Find where the given text appears and provide that cell's center as [X, Y] coordinate. 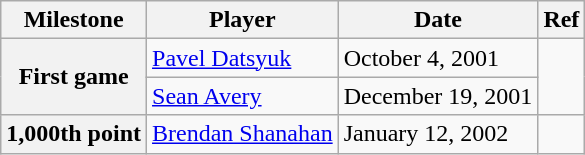
Ref [562, 20]
Milestone [74, 20]
1,000th point [74, 134]
Brendan Shanahan [243, 134]
October 4, 2001 [438, 58]
December 19, 2001 [438, 96]
Pavel Datsyuk [243, 58]
January 12, 2002 [438, 134]
Date [438, 20]
First game [74, 77]
Player [243, 20]
Sean Avery [243, 96]
